Determine the [x, y] coordinate at the center of the cell enclosing the given text.  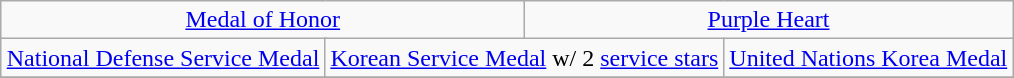
Purple Heart [768, 20]
National Defense Service Medal [163, 58]
Korean Service Medal w/ 2 service stars [524, 58]
United Nations Korea Medal [868, 58]
Medal of Honor [262, 20]
